Extract the (X, Y) coordinate from the center of the cell holding the provided text.  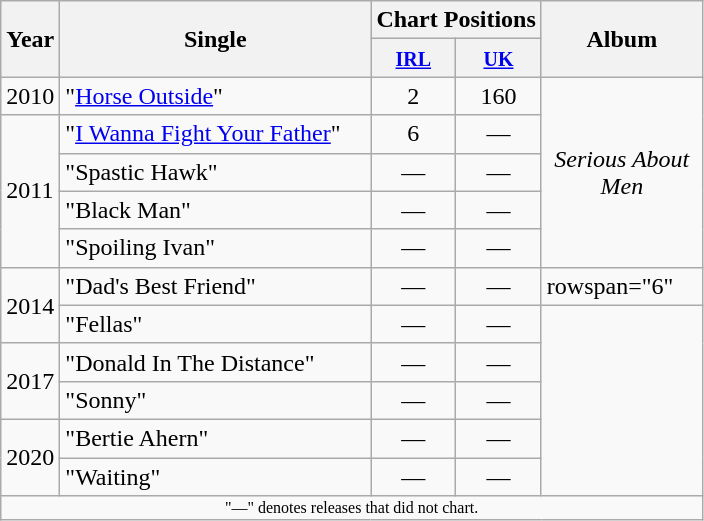
2017 (30, 381)
2020 (30, 457)
"Spoiling Ivan" (216, 248)
Chart Positions (456, 20)
"Fellas" (216, 324)
2010 (30, 96)
"Dad's Best Friend" (216, 286)
"Spastic Hawk" (216, 172)
"Sonny" (216, 400)
"Donald In The Distance" (216, 362)
2011 (30, 191)
"Waiting" (216, 477)
"Horse Outside" (216, 96)
2 (414, 96)
Single (216, 39)
"Bertie Ahern" (216, 438)
"I Wanna Fight Your Father" (216, 134)
Year (30, 39)
6 (414, 134)
"Black Man" (216, 210)
rowspan="6" (622, 286)
UK (499, 58)
Serious About Men (622, 172)
2014 (30, 305)
Album (622, 39)
IRL (414, 58)
160 (499, 96)
"—" denotes releases that did not chart. (352, 508)
